Search for the cell housing the specified text and yield its (X, Y) center coordinate. 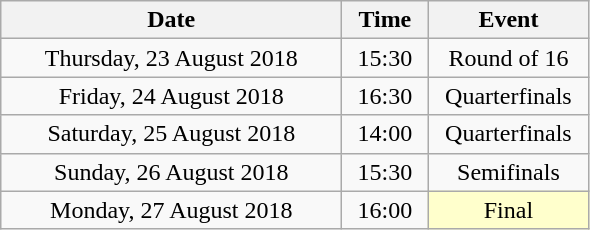
Event (508, 20)
16:30 (385, 96)
Thursday, 23 August 2018 (172, 58)
Sunday, 26 August 2018 (172, 172)
Monday, 27 August 2018 (172, 210)
14:00 (385, 134)
Time (385, 20)
Friday, 24 August 2018 (172, 96)
Final (508, 210)
Date (172, 20)
Saturday, 25 August 2018 (172, 134)
Semifinals (508, 172)
Round of 16 (508, 58)
16:00 (385, 210)
